Provide the (X, Y) coordinate of the cell's center where the given text is located.  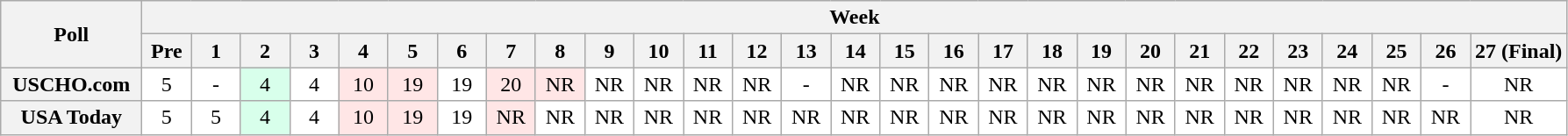
Week (855, 18)
12 (757, 51)
13 (806, 51)
15 (905, 51)
8 (560, 51)
18 (1052, 51)
17 (1003, 51)
14 (856, 51)
Pre (167, 51)
23 (1298, 51)
USA Today (72, 118)
2 (265, 51)
6 (462, 51)
26 (1445, 51)
16 (954, 51)
1 (216, 51)
25 (1396, 51)
Poll (72, 34)
22 (1249, 51)
USCHO.com (72, 84)
3 (314, 51)
27 (Final) (1519, 51)
21 (1199, 51)
24 (1347, 51)
11 (707, 51)
9 (609, 51)
7 (511, 51)
